Output the [X, Y] coordinate of the center of the cell containing the given text.  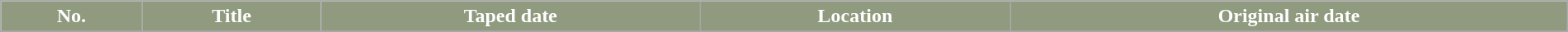
Original air date [1289, 16]
No. [71, 16]
Title [232, 16]
Location [855, 16]
Taped date [510, 16]
